Pinpoint the cell where the given text exists, returning its [X, Y] midpoint coordinate. 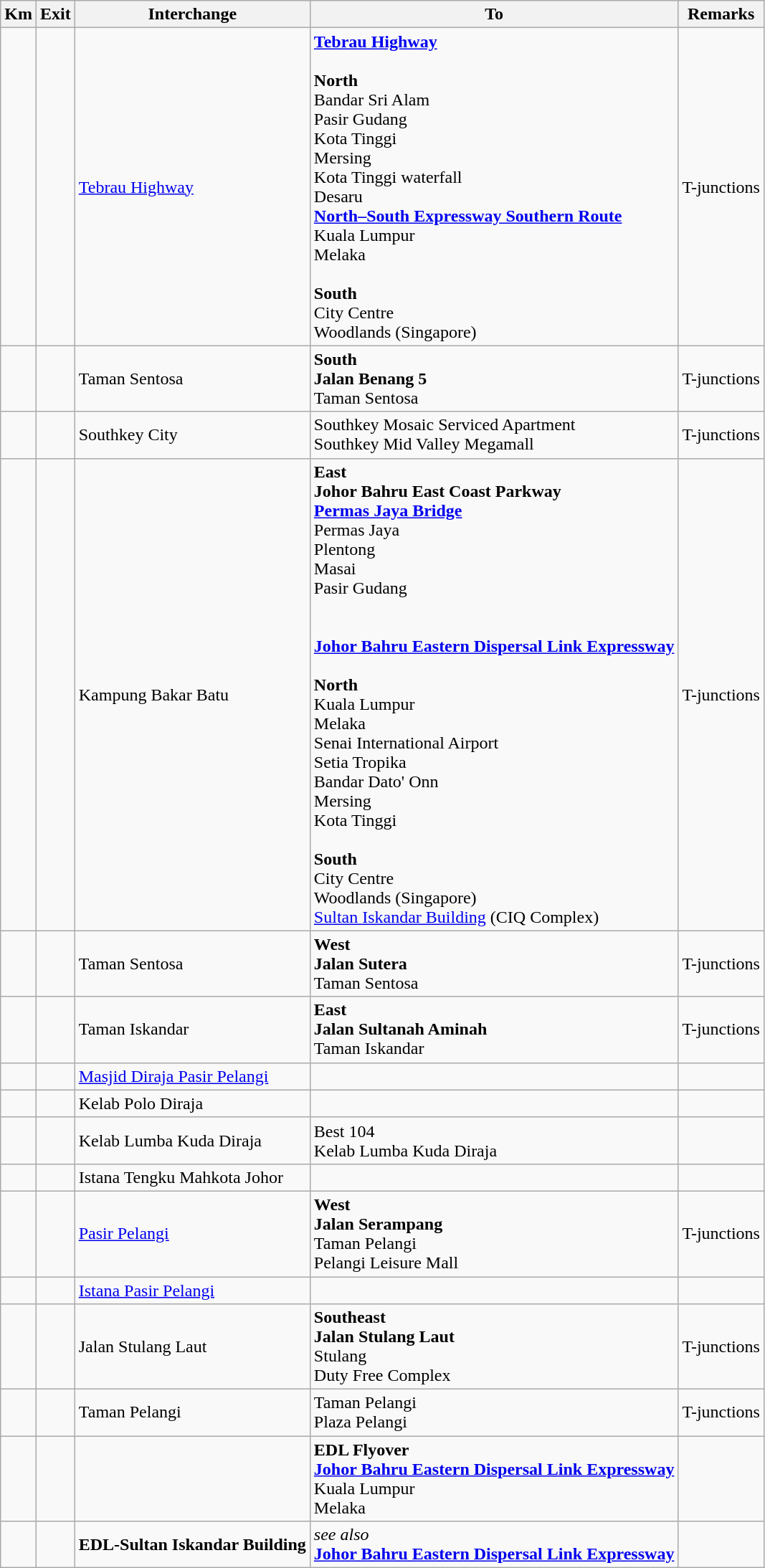
Kampung Bakar Batu [192, 694]
SouthJalan Benang 5Taman Sentosa [494, 379]
Remarks [721, 14]
EDL Flyover Johor Bahru Eastern Dispersal Link ExpresswayKuala LumpurMelaka [494, 1478]
Istana Tengku Mahkota Johor [192, 1177]
To [494, 14]
Tebrau Highway [192, 186]
Southkey Mosaic Serviced Apartment Southkey Mid Valley Megamall [494, 434]
Km [19, 14]
Taman Iskandar [192, 1030]
Kelab Polo Diraja [192, 1103]
Best 104Kelab Lumba Kuda Diraja [494, 1140]
EastJalan Sultanah AminahTaman Iskandar [494, 1030]
EDL-Sultan Iskandar Building [192, 1544]
WestJalan SuteraTaman Sentosa [494, 964]
WestJalan SerampangTaman PelangiPelangi Leisure Mall [494, 1233]
see also Johor Bahru Eastern Dispersal Link Expressway [494, 1544]
Pasir Pelangi [192, 1233]
Taman Pelangi [192, 1412]
Exit [55, 14]
Kelab Lumba Kuda Diraja [192, 1140]
Interchange [192, 14]
Southkey City [192, 434]
SoutheastJalan Stulang LautStulangDuty Free Complex [494, 1346]
Masjid Diraja Pasir Pelangi [192, 1076]
Jalan Stulang Laut [192, 1346]
Taman PelangiPlaza Pelangi [494, 1412]
Istana Pasir Pelangi [192, 1290]
